Return [X, Y] of the center of cell containing provided text 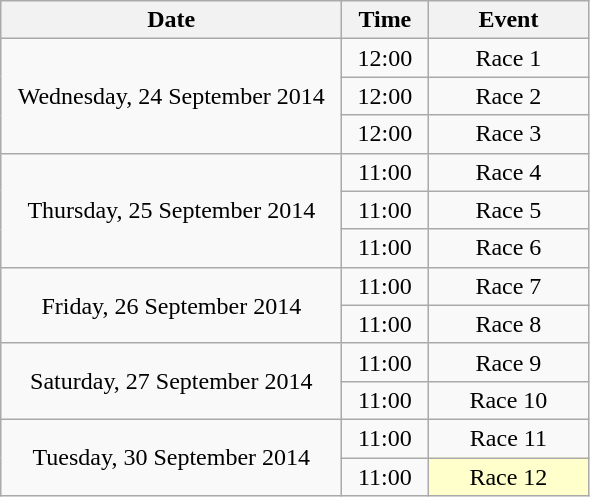
Date [172, 20]
Thursday, 25 September 2014 [172, 210]
Friday, 26 September 2014 [172, 305]
Race 8 [508, 324]
Wednesday, 24 September 2014 [172, 96]
Race 3 [508, 134]
Event [508, 20]
Race 12 [508, 477]
Tuesday, 30 September 2014 [172, 457]
Race 4 [508, 172]
Race 11 [508, 438]
Time [385, 20]
Race 10 [508, 400]
Race 9 [508, 362]
Race 1 [508, 58]
Race 6 [508, 248]
Saturday, 27 September 2014 [172, 381]
Race 2 [508, 96]
Race 5 [508, 210]
Race 7 [508, 286]
